Locate the cell with the specified text and output its (x, y) center coordinate. 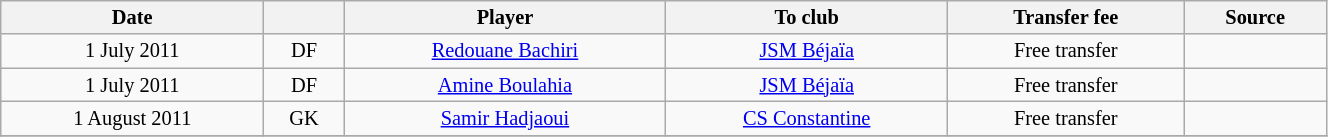
To club (807, 17)
GK (304, 118)
Player (504, 17)
CS Constantine (807, 118)
Redouane Bachiri (504, 51)
Samir Hadjaoui (504, 118)
Amine Boulahia (504, 85)
1 August 2011 (132, 118)
Transfer fee (1066, 17)
Date (132, 17)
Source (1256, 17)
